Extract the [X, Y] coordinate from the center of the cell holding the provided text.  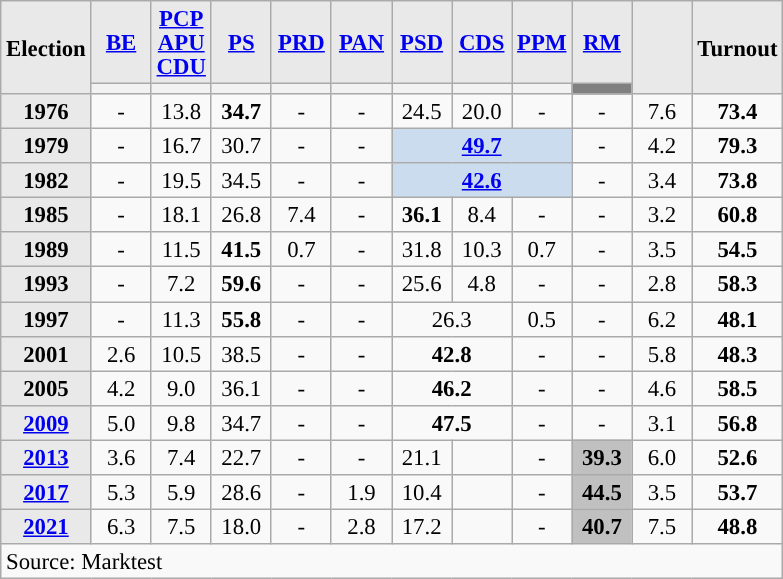
13.8 [181, 112]
40.7 [602, 526]
1979 [46, 146]
58.5 [738, 388]
1982 [46, 180]
PSD [422, 42]
PS [241, 42]
39.3 [602, 458]
44.5 [602, 492]
59.6 [241, 284]
55.8 [241, 320]
28.6 [241, 492]
73.8 [738, 180]
54.5 [738, 250]
9.8 [181, 422]
PAN [361, 42]
1985 [46, 216]
48.3 [738, 354]
1976 [46, 112]
1.9 [361, 492]
5.9 [181, 492]
18.1 [181, 216]
25.6 [422, 284]
56.8 [738, 422]
11.3 [181, 320]
2009 [46, 422]
6.0 [662, 458]
5.8 [662, 354]
PPM [542, 42]
48.1 [738, 320]
3.6 [121, 458]
49.7 [482, 146]
5.3 [121, 492]
22.7 [241, 458]
60.8 [738, 216]
31.8 [422, 250]
47.5 [452, 422]
24.5 [422, 112]
26.3 [452, 320]
18.0 [241, 526]
41.5 [241, 250]
6.3 [121, 526]
PCPAPUCDU [181, 42]
19.5 [181, 180]
3.1 [662, 422]
CDS [482, 42]
Source: Marktest [392, 562]
52.6 [738, 458]
0.5 [542, 320]
46.2 [452, 388]
8.4 [482, 216]
20.0 [482, 112]
73.4 [738, 112]
1997 [46, 320]
34.5 [241, 180]
2005 [46, 388]
PRD [301, 42]
BE [121, 42]
11.5 [181, 250]
42.6 [482, 180]
42.8 [452, 354]
7.2 [181, 284]
58.3 [738, 284]
3.4 [662, 180]
21.1 [422, 458]
7.6 [662, 112]
Election [46, 48]
30.7 [241, 146]
10.4 [422, 492]
6.2 [662, 320]
4.6 [662, 388]
1993 [46, 284]
10.5 [181, 354]
48.8 [738, 526]
4.8 [482, 284]
2.6 [121, 354]
2021 [46, 526]
26.8 [241, 216]
2013 [46, 458]
10.3 [482, 250]
Turnout [738, 48]
79.3 [738, 146]
2017 [46, 492]
RM [602, 42]
3.2 [662, 216]
16.7 [181, 146]
53.7 [738, 492]
5.0 [121, 422]
17.2 [422, 526]
38.5 [241, 354]
9.0 [181, 388]
2001 [46, 354]
1989 [46, 250]
